Return the [x, y] coordinate for the center point of the cell that contains the specified text.  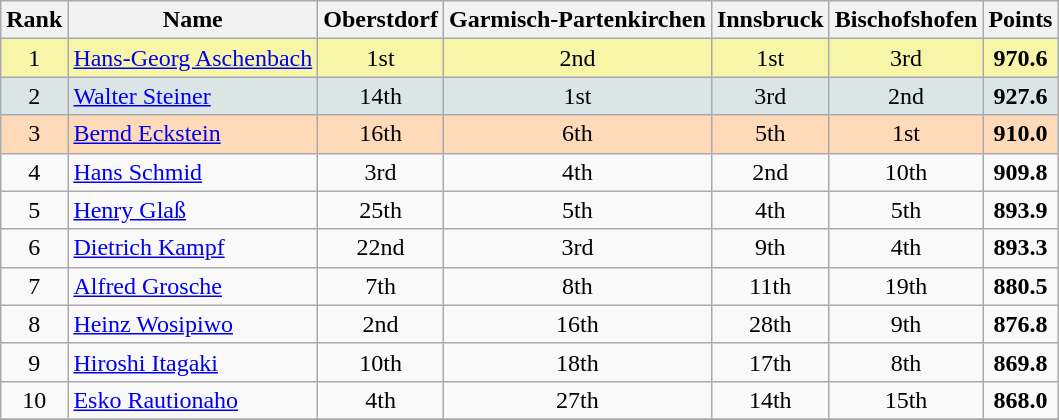
6 [34, 248]
970.6 [1020, 58]
9 [34, 362]
3 [34, 134]
868.0 [1020, 400]
27th [577, 400]
909.8 [1020, 172]
869.8 [1020, 362]
11th [770, 286]
18th [577, 362]
Points [1020, 20]
7 [34, 286]
Alfred Grosche [193, 286]
Hans Schmid [193, 172]
25th [381, 210]
Dietrich Kampf [193, 248]
Oberstdorf [381, 20]
7th [381, 286]
880.5 [1020, 286]
Garmisch-Partenkirchen [577, 20]
893.9 [1020, 210]
Hiroshi Itagaki [193, 362]
19th [906, 286]
Heinz Wosipiwo [193, 324]
Henry Glaß [193, 210]
Name [193, 20]
Bischofshofen [906, 20]
5 [34, 210]
Esko Rautionaho [193, 400]
10 [34, 400]
15th [906, 400]
8 [34, 324]
Rank [34, 20]
1 [34, 58]
927.6 [1020, 96]
Hans-Georg Aschenbach [193, 58]
893.3 [1020, 248]
Bernd Eckstein [193, 134]
17th [770, 362]
Walter Steiner [193, 96]
2 [34, 96]
22nd [381, 248]
Innsbruck [770, 20]
28th [770, 324]
4 [34, 172]
876.8 [1020, 324]
910.0 [1020, 134]
6th [577, 134]
